For the text-containing cell, return its midpoint in (X, Y) coordinate format. 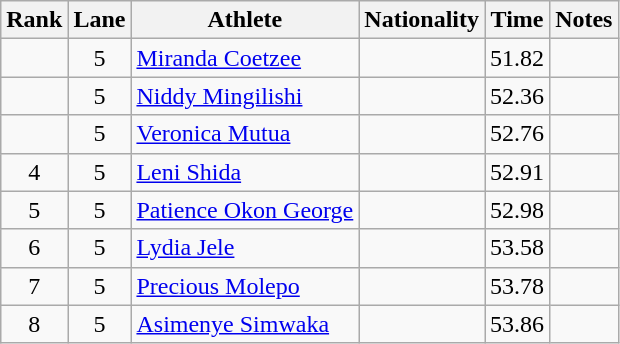
Leni Shida (245, 172)
Niddy Mingilishi (245, 96)
6 (34, 248)
Asimenye Simwaka (245, 324)
53.78 (518, 286)
Notes (584, 20)
53.86 (518, 324)
Lane (100, 20)
Rank (34, 20)
51.82 (518, 58)
52.36 (518, 96)
Lydia Jele (245, 248)
52.98 (518, 210)
Patience Okon George (245, 210)
Athlete (245, 20)
53.58 (518, 248)
8 (34, 324)
52.91 (518, 172)
52.76 (518, 134)
Time (518, 20)
Miranda Coetzee (245, 58)
7 (34, 286)
Precious Molepo (245, 286)
4 (34, 172)
Nationality (422, 20)
Veronica Mutua (245, 134)
